Capture the cell that displays the provided text and extract its (x, y) central coordinate. 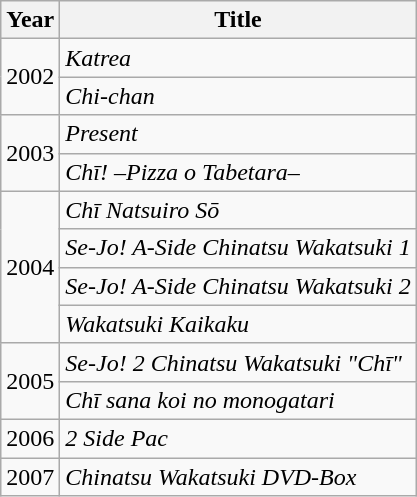
Chinatsu Wakatsuki DVD-Box (238, 477)
Wakatsuki Kaikaku (238, 324)
Chī Natsuiro Sō (238, 210)
Year (30, 20)
2002 (30, 77)
Se-Jo! A-Side Chinatsu Wakatsuki 1 (238, 248)
2005 (30, 381)
Chī! –Pizza o Tabetara– (238, 172)
2007 (30, 477)
Katrea (238, 58)
Title (238, 20)
2003 (30, 153)
Chī sana koi no monogatari (238, 400)
Chi-chan (238, 96)
Se-Jo! A-Side Chinatsu Wakatsuki 2 (238, 286)
Present (238, 134)
Se-Jo! 2 Chinatsu Wakatsuki "Chī" (238, 362)
2006 (30, 438)
2004 (30, 267)
2 Side Pac (238, 438)
